Determine the [x, y] coordinate at the center of the cell enclosing the given text.  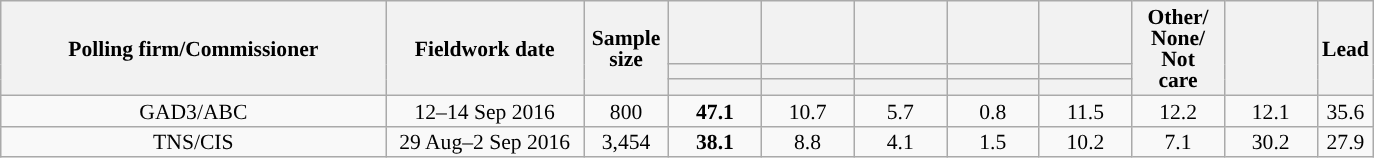
35.6 [1346, 110]
Sample size [626, 48]
Polling firm/Commissioner [194, 48]
27.9 [1346, 142]
Lead [1346, 48]
12–14 Sep 2016 [485, 110]
8.8 [808, 142]
3,454 [626, 142]
1.5 [992, 142]
7.1 [1178, 142]
47.1 [716, 110]
800 [626, 110]
GAD3/ABC [194, 110]
4.1 [900, 142]
38.1 [716, 142]
0.8 [992, 110]
TNS/CIS [194, 142]
5.7 [900, 110]
29 Aug–2 Sep 2016 [485, 142]
Fieldwork date [485, 48]
10.2 [1086, 142]
12.2 [1178, 110]
11.5 [1086, 110]
Other/None/Notcare [1178, 48]
12.1 [1270, 110]
10.7 [808, 110]
30.2 [1270, 142]
